Determine the (X, Y) coordinate at the center of the cell enclosing the given text.  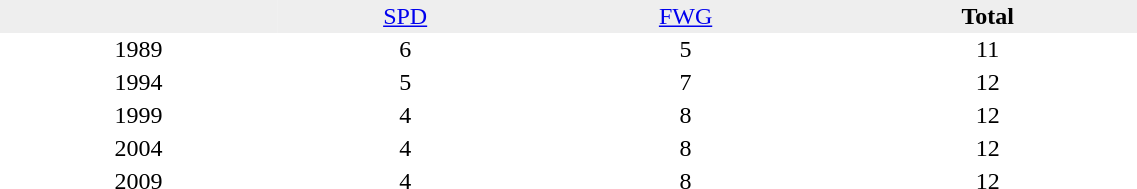
FWG (685, 16)
SPD (406, 16)
1994 (138, 82)
7 (685, 82)
2004 (138, 148)
1989 (138, 50)
6 (406, 50)
1999 (138, 116)
